Locate the cell with the specified text and output its [X, Y] center coordinate. 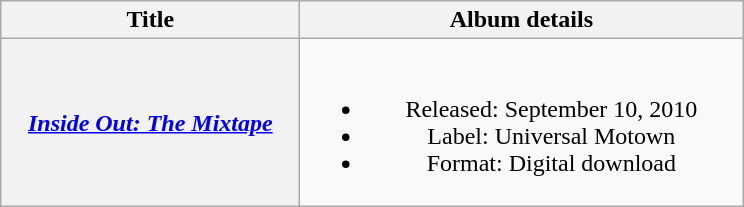
Inside Out: The Mixtape [150, 122]
Released: September 10, 2010Label: Universal MotownFormat: Digital download [522, 122]
Title [150, 20]
Album details [522, 20]
